Scan for the cell matching the given text and deliver its (x, y) coordinate at center. 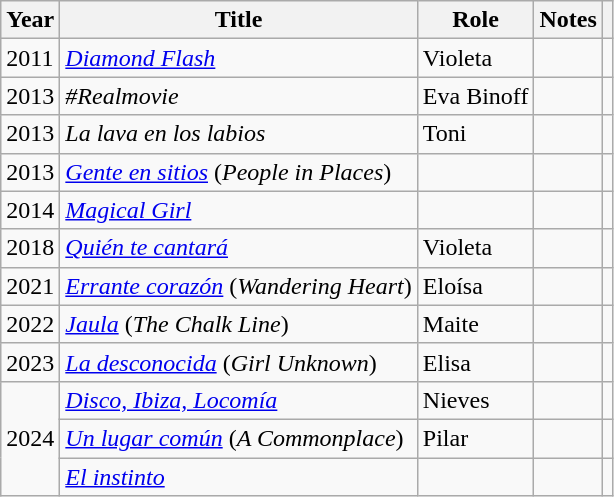
2022 (30, 324)
Year (30, 20)
Notes (568, 20)
Pilar (476, 438)
2018 (30, 248)
Maite (476, 324)
Eloísa (476, 286)
Role (476, 20)
Title (238, 20)
Gente en sitios (People in Places) (238, 172)
Disco, Ibiza, Locomía (238, 400)
Quién te cantará (238, 248)
La desconocida (Girl Unknown) (238, 362)
2023 (30, 362)
2014 (30, 210)
Un lugar común (A Commonplace) (238, 438)
Magical Girl (238, 210)
Elisa (476, 362)
La lava en los labios (238, 134)
Nieves (476, 400)
Toni (476, 134)
2011 (30, 58)
Eva Binoff (476, 96)
#Realmovie (238, 96)
Jaula (The Chalk Line) (238, 324)
Diamond Flash (238, 58)
2021 (30, 286)
2024 (30, 438)
Errante corazón (Wandering Heart) (238, 286)
El instinto (238, 477)
